Find where the given text appears and provide that cell's center as (x, y) coordinate. 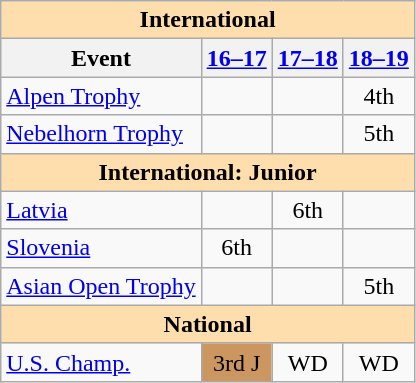
National (208, 324)
International (208, 20)
Slovenia (101, 248)
Alpen Trophy (101, 96)
3rd J (236, 362)
International: Junior (208, 172)
4th (378, 96)
17–18 (308, 58)
16–17 (236, 58)
Nebelhorn Trophy (101, 134)
18–19 (378, 58)
U.S. Champ. (101, 362)
Asian Open Trophy (101, 286)
Event (101, 58)
Latvia (101, 210)
